Return (x, y) of the center of cell containing provided text 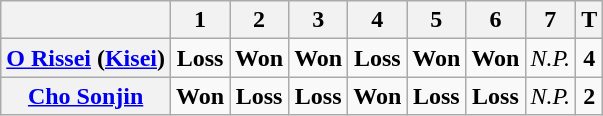
1 (200, 20)
7 (550, 20)
O Rissei (Kisei) (86, 58)
Cho Sonjin (86, 96)
6 (496, 20)
5 (436, 20)
T (590, 20)
3 (318, 20)
